For the text-containing cell, return its midpoint in [x, y] coordinate format. 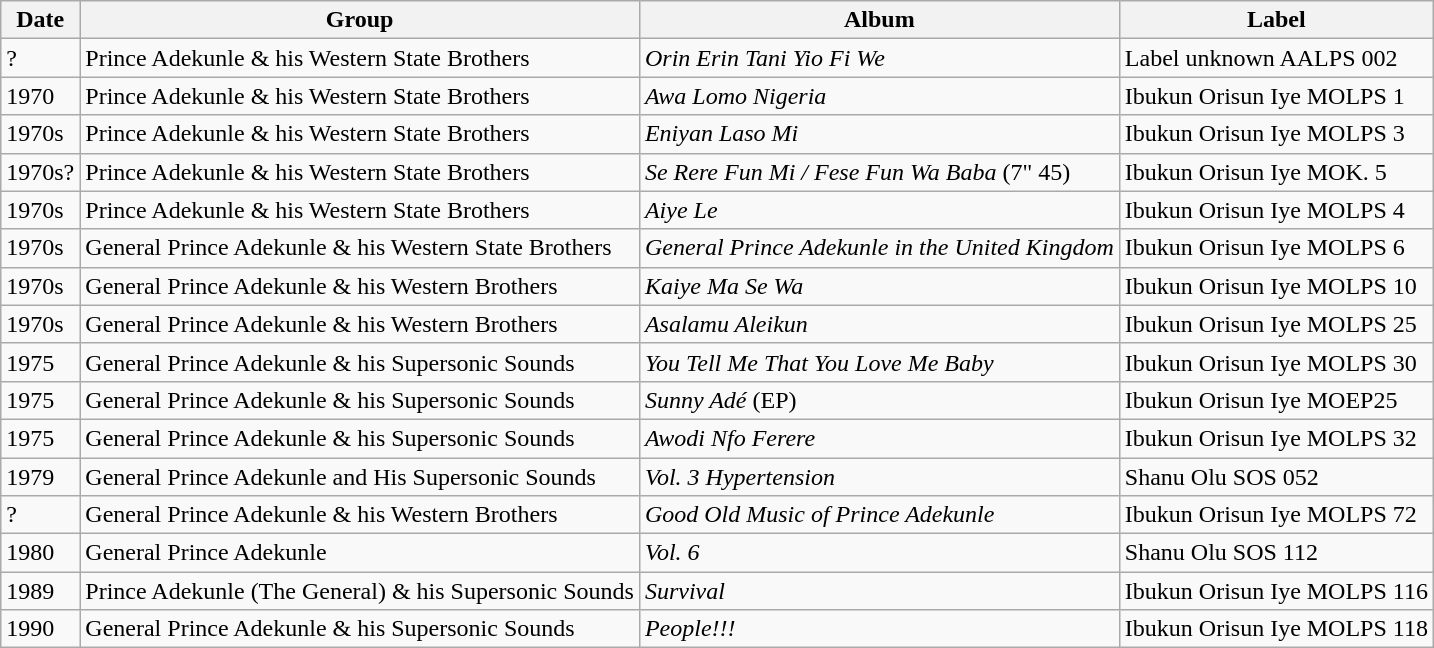
Shanu Olu SOS 112 [1276, 553]
Kaiye Ma Se Wa [879, 286]
Vol. 3 Hypertension [879, 477]
Awodi Nfo Ferere [879, 438]
Ibukun Orisun Iye MOLPS 30 [1276, 362]
Label [1276, 20]
1980 [40, 553]
Survival [879, 591]
Ibukun Orisun Iye MOLPS 4 [1276, 210]
Eniyan Laso Mi [879, 134]
Awa Lomo Nigeria [879, 96]
Ibukun Orisun Iye MOLPS 10 [1276, 286]
Date [40, 20]
1989 [40, 591]
Ibukun Orisun Iye MOLPS 72 [1276, 515]
Se Rere Fun Mi / Fese Fun Wa Baba (7" 45) [879, 172]
Asalamu Aleikun [879, 324]
You Tell Me That You Love Me Baby [879, 362]
General Prince Adekunle in the United Kingdom [879, 248]
Vol. 6 [879, 553]
General Prince Adekunle [360, 553]
General Prince Adekunle and His Supersonic Sounds [360, 477]
Label unknown AALPS 002 [1276, 58]
Shanu Olu SOS 052 [1276, 477]
1970s? [40, 172]
1990 [40, 629]
Ibukun Orisun Iye MOLPS 118 [1276, 629]
Ibukun Orisun Iye MOLPS 3 [1276, 134]
Ibukun Orisun Iye MOLPS 25 [1276, 324]
Prince Adekunle (The General) & his Supersonic Sounds [360, 591]
Aiye Le [879, 210]
Album [879, 20]
Ibukun Orisun Iye MOEP25 [1276, 400]
Ibukun Orisun Iye MOLPS 1 [1276, 96]
People!!! [879, 629]
1970 [40, 96]
Ibukun Orisun Iye MOLPS 116 [1276, 591]
Sunny Adé (EP) [879, 400]
Ibukun Orisun Iye MOK. 5 [1276, 172]
Ibukun Orisun Iye MOLPS 32 [1276, 438]
Ibukun Orisun Iye MOLPS 6 [1276, 248]
Good Old Music of Prince Adekunle [879, 515]
1979 [40, 477]
General Prince Adekunle & his Western State Brothers [360, 248]
Orin Erin Tani Yio Fi We [879, 58]
Group [360, 20]
